Capture the cell that displays the provided text and extract its [x, y] central coordinate. 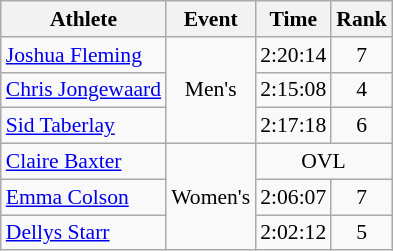
Event [210, 19]
2:06:07 [293, 197]
5 [362, 233]
2:02:12 [293, 233]
Claire Baxter [84, 162]
4 [362, 90]
OVL [324, 162]
Sid Taberlay [84, 126]
2:20:14 [293, 55]
Joshua Fleming [84, 55]
Rank [362, 19]
Men's [210, 90]
Athlete [84, 19]
Dellys Starr [84, 233]
Women's [210, 198]
6 [362, 126]
2:17:18 [293, 126]
Chris Jongewaard [84, 90]
Time [293, 19]
Emma Colson [84, 197]
2:15:08 [293, 90]
